Output the (X, Y) coordinate of the center of the cell containing the given text.  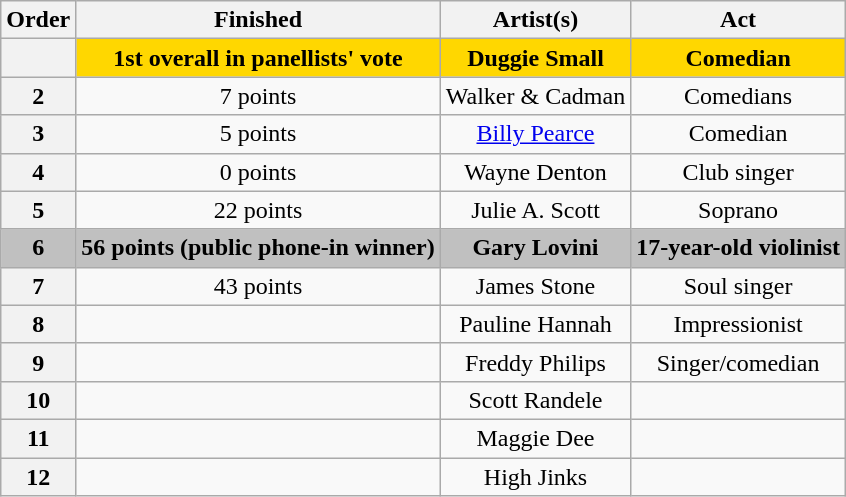
9 (38, 362)
Billy Pearce (535, 134)
Julie A. Scott (535, 210)
Finished (258, 20)
17-year-old violinist (738, 248)
6 (38, 248)
Act (738, 20)
Singer/comedian (738, 362)
Maggie Dee (535, 438)
Duggie Small (535, 58)
Order (38, 20)
7 points (258, 96)
1st overall in panellists' vote (258, 58)
Scott Randele (535, 400)
Club singer (738, 172)
Soul singer (738, 286)
Walker & Cadman (535, 96)
Freddy Philips (535, 362)
10 (38, 400)
5 (38, 210)
4 (38, 172)
3 (38, 134)
0 points (258, 172)
22 points (258, 210)
7 (38, 286)
2 (38, 96)
High Jinks (535, 477)
Gary Lovini (535, 248)
Comedians (738, 96)
56 points (public phone-in winner) (258, 248)
8 (38, 324)
Impressionist (738, 324)
11 (38, 438)
Pauline Hannah (535, 324)
Soprano (738, 210)
Artist(s) (535, 20)
43 points (258, 286)
5 points (258, 134)
12 (38, 477)
Wayne Denton (535, 172)
James Stone (535, 286)
